Scan for the cell matching the given text and deliver its [X, Y] coordinate at center. 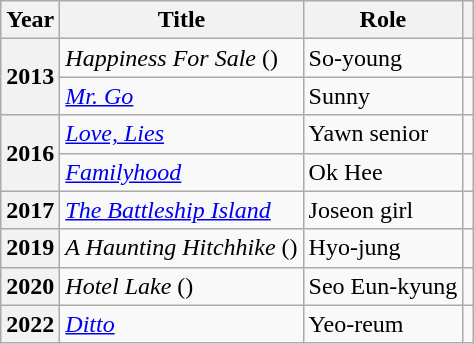
Love, Lies [182, 134]
Mr. Go [182, 96]
Yawn senior [383, 134]
Ok Hee [383, 172]
2013 [30, 77]
Title [182, 20]
Year [30, 20]
Happiness For Sale () [182, 58]
2016 [30, 153]
Seo Eun-kyung [383, 286]
2020 [30, 286]
2017 [30, 210]
Role [383, 20]
Yeo-reum [383, 324]
2019 [30, 248]
Ditto [182, 324]
2022 [30, 324]
So-young [383, 58]
The Battleship Island [182, 210]
Hyo-jung [383, 248]
A Haunting Hitchhike () [182, 248]
Familyhood [182, 172]
Joseon girl [383, 210]
Sunny [383, 96]
Hotel Lake () [182, 286]
